Provide the (x, y) coordinate of the cell's center where the given text is located.  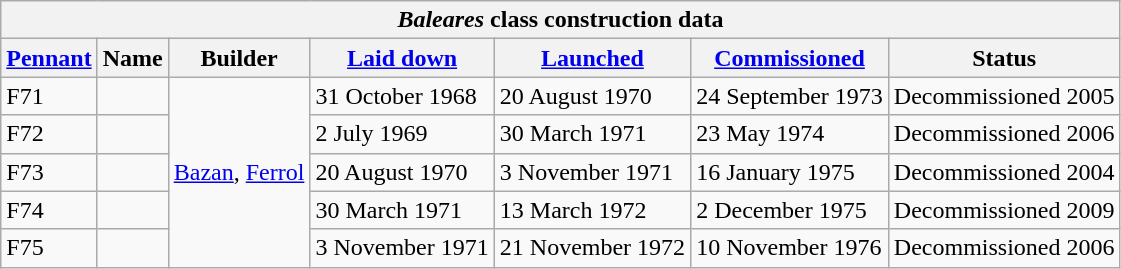
Decommissioned 2005 (1004, 96)
23 May 1974 (790, 134)
16 January 1975 (790, 172)
31 October 1968 (402, 96)
Pennant (49, 58)
24 September 1973 (790, 96)
F73 (49, 172)
F71 (49, 96)
Laid down (402, 58)
21 November 1972 (592, 248)
Name (132, 58)
Commissioned (790, 58)
2 December 1975 (790, 210)
10 November 1976 (790, 248)
Bazan, Ferrol (239, 172)
F74 (49, 210)
F72 (49, 134)
2 July 1969 (402, 134)
13 March 1972 (592, 210)
Decommissioned 2009 (1004, 210)
Launched (592, 58)
Status (1004, 58)
Builder (239, 58)
F75 (49, 248)
Decommissioned 2004 (1004, 172)
Baleares class construction data (560, 20)
